Determine the [X, Y] coordinate at the center of the cell enclosing the given text.  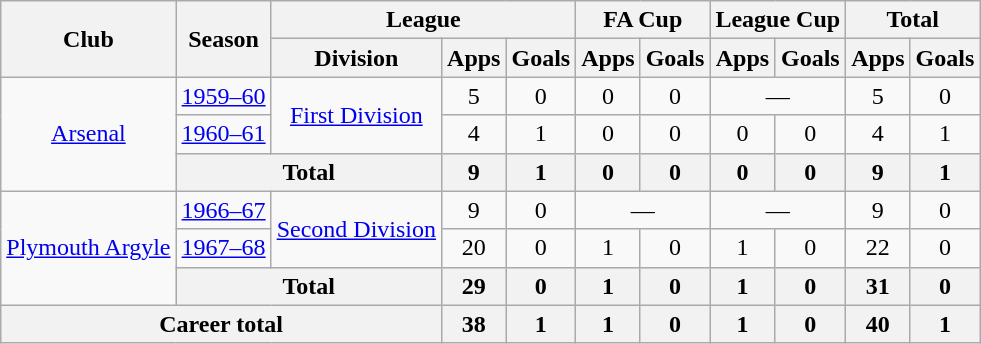
1967–68 [224, 248]
1960–61 [224, 134]
Plymouth Argyle [88, 248]
1966–67 [224, 210]
40 [878, 324]
31 [878, 286]
29 [474, 286]
Arsenal [88, 134]
Second Division [356, 229]
Season [224, 39]
League Cup [778, 20]
20 [474, 248]
22 [878, 248]
First Division [356, 115]
38 [474, 324]
Career total [222, 324]
League [424, 20]
FA Cup [643, 20]
Division [356, 58]
Club [88, 39]
1959–60 [224, 96]
